Identify which cell holds the provided text, then report its (X, Y) central coordinate. 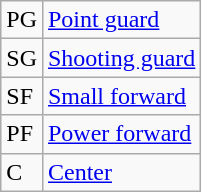
SG (22, 58)
PG (22, 20)
Center (121, 172)
Shooting guard (121, 58)
Point guard (121, 20)
Power forward (121, 134)
PF (22, 134)
SF (22, 96)
Small forward (121, 96)
C (22, 172)
